From the cell containing the given text, extract its center point as (x, y) coordinate. 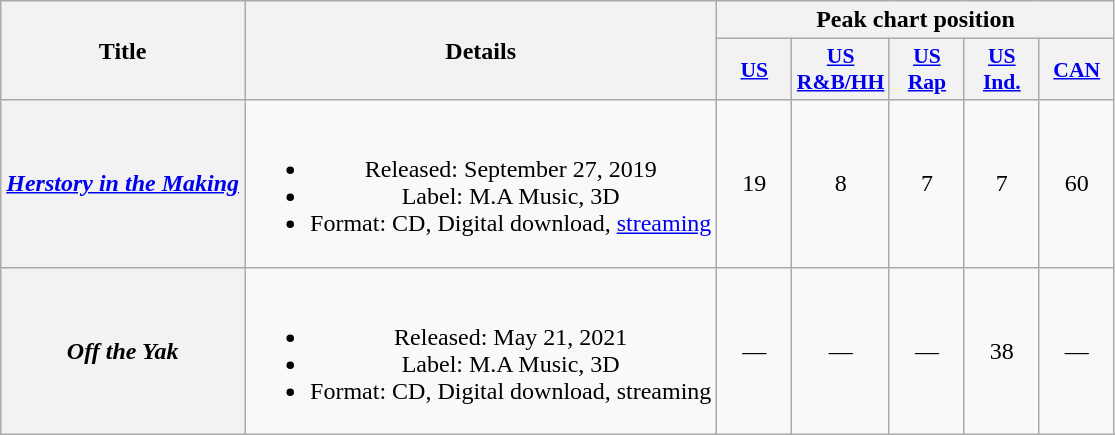
38 (1002, 350)
8 (841, 184)
60 (1076, 184)
Details (481, 50)
Peak chart position (916, 20)
19 (754, 184)
Title (123, 50)
US (754, 70)
USR&B/HH (841, 70)
Released: September 27, 2019Label: M.A Music, 3DFormat: CD, Digital download, streaming (481, 184)
Herstory in the Making (123, 184)
Released: May 21, 2021Label: M.A Music, 3DFormat: CD, Digital download, streaming (481, 350)
Off the Yak (123, 350)
CAN (1076, 70)
USRap (926, 70)
USInd. (1002, 70)
